Return (X, Y) of the center of cell containing provided text 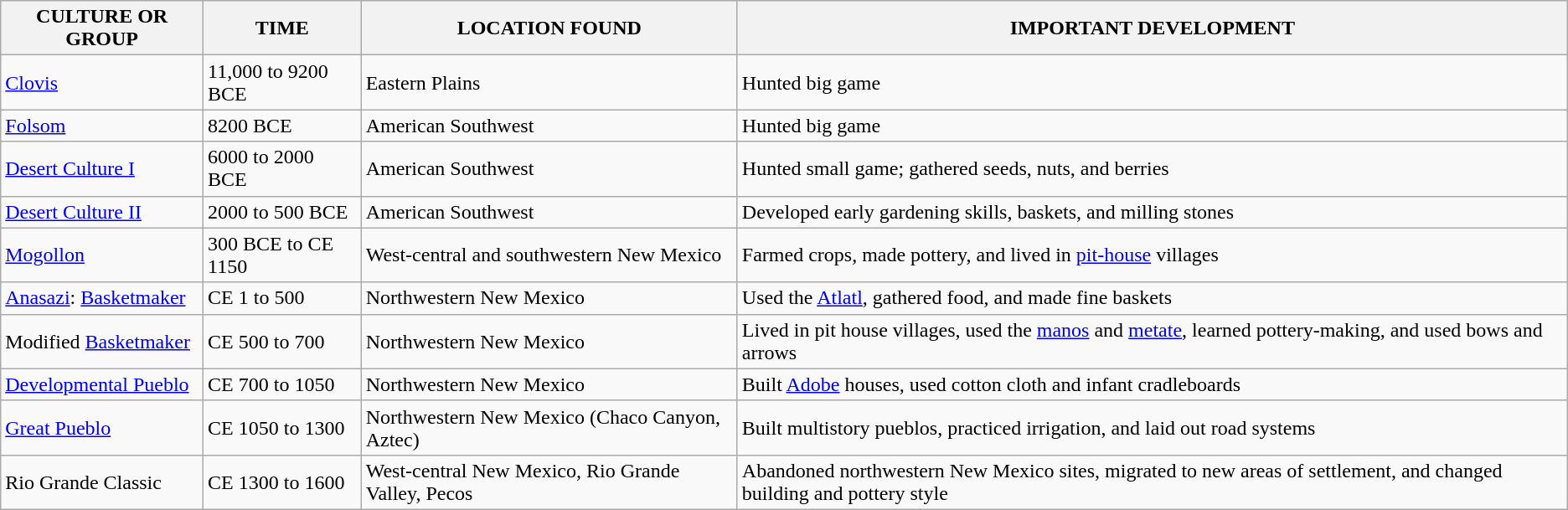
Folsom (102, 126)
CE 500 to 700 (283, 342)
Clovis (102, 82)
Northwestern New Mexico (Chaco Canyon, Aztec) (549, 427)
CE 1300 to 1600 (283, 482)
Hunted small game; gathered seeds, nuts, and berries (1153, 169)
Great Pueblo (102, 427)
Anasazi: Basketmaker (102, 298)
CULTURE OR GROUP (102, 28)
Used the Atlatl, gathered food, and made fine baskets (1153, 298)
TIME (283, 28)
West-central New Mexico, Rio Grande Valley, Pecos (549, 482)
Eastern Plains (549, 82)
Abandoned northwestern New Mexico sites, migrated to new areas of settlement, and changed building and pottery style (1153, 482)
300 BCE to CE 1150 (283, 255)
Desert Culture I (102, 169)
11,000 to 9200 BCE (283, 82)
West-central and southwestern New Mexico (549, 255)
Desert Culture II (102, 212)
CE 1050 to 1300 (283, 427)
Developed early gardening skills, baskets, and milling stones (1153, 212)
CE 1 to 500 (283, 298)
Rio Grande Classic (102, 482)
Mogollon (102, 255)
Lived in pit house villages, used the manos and metate, learned pottery-making, and used bows and arrows (1153, 342)
Built multistory pueblos, practiced irrigation, and laid out road systems (1153, 427)
2000 to 500 BCE (283, 212)
Developmental Pueblo (102, 384)
6000 to 2000 BCE (283, 169)
CE 700 to 1050 (283, 384)
IMPORTANT DEVELOPMENT (1153, 28)
8200 BCE (283, 126)
Farmed crops, made pottery, and lived in pit-house villages (1153, 255)
LOCATION FOUND (549, 28)
Modified Basketmaker (102, 342)
Built Adobe houses, used cotton cloth and infant cradleboards (1153, 384)
